Locate the cell with the specified text and output its [x, y] center coordinate. 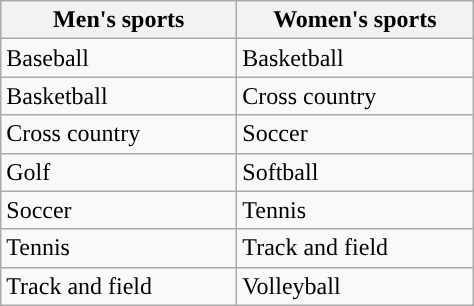
Men's sports [119, 20]
Softball [355, 172]
Women's sports [355, 20]
Baseball [119, 58]
Volleyball [355, 286]
Golf [119, 172]
